Pinpoint the cell where the given text exists, returning its (X, Y) midpoint coordinate. 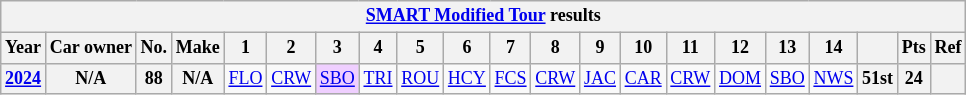
14 (834, 48)
12 (740, 48)
2 (292, 48)
TRI (378, 78)
10 (643, 48)
No. (154, 48)
DOM (740, 78)
Ref (948, 48)
5 (420, 48)
9 (600, 48)
11 (690, 48)
HCY (468, 78)
4 (378, 48)
JAC (600, 78)
13 (787, 48)
FLO (246, 78)
SMART Modified Tour results (484, 16)
7 (510, 48)
FCS (510, 78)
ROU (420, 78)
Car owner (90, 48)
3 (337, 48)
Make (198, 48)
51st (878, 78)
6 (468, 48)
Pts (914, 48)
1 (246, 48)
2024 (24, 78)
24 (914, 78)
NWS (834, 78)
CAR (643, 78)
8 (556, 48)
Year (24, 48)
88 (154, 78)
